Return (x, y) of the center of cell containing provided text 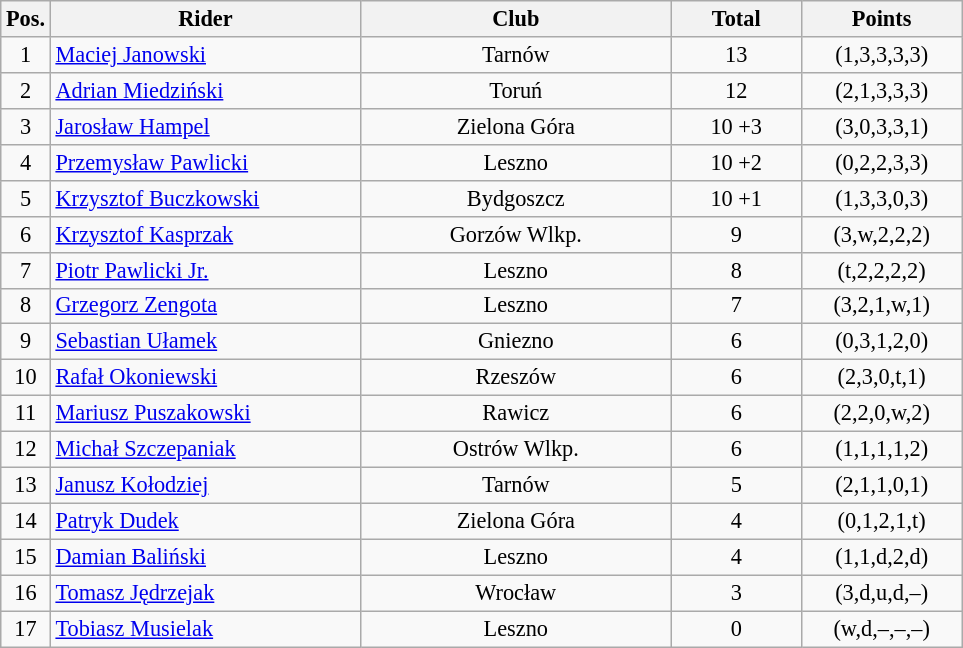
Gniezno (516, 342)
Bydgoszcz (516, 198)
(1,3,3,0,3) (881, 198)
Jarosław Hampel (205, 126)
(0,1,2,1,t) (881, 521)
Rzeszów (516, 378)
14 (26, 521)
Patryk Dudek (205, 521)
10 +1 (736, 198)
(1,1,1,1,2) (881, 450)
Maciej Janowski (205, 55)
Tobiasz Musielak (205, 629)
Rider (205, 19)
Krzysztof Kasprzak (205, 234)
Mariusz Puszakowski (205, 414)
Michał Szczepaniak (205, 450)
Sebastian Ułamek (205, 342)
(2,2,0,w,2) (881, 414)
Wrocław (516, 593)
0 (736, 629)
Rawicz (516, 414)
2 (26, 90)
Tomasz Jędrzejak (205, 593)
(1,3,3,3,3) (881, 55)
10 (26, 378)
Adrian Miedziński (205, 90)
(3,w,2,2,2) (881, 234)
(2,1,1,0,1) (881, 485)
(1,1,d,2,d) (881, 557)
(w,d,–,–,–) (881, 629)
1 (26, 55)
Przemysław Pawlicki (205, 162)
(3,d,u,d,–) (881, 593)
17 (26, 629)
(0,2,2,3,3) (881, 162)
(3,0,3,3,1) (881, 126)
Total (736, 19)
16 (26, 593)
(0,3,1,2,0) (881, 342)
11 (26, 414)
Club (516, 19)
(2,1,3,3,3) (881, 90)
Toruń (516, 90)
Damian Baliński (205, 557)
(t,2,2,2,2) (881, 270)
Rafał Okoniewski (205, 378)
10 +2 (736, 162)
Krzysztof Buczkowski (205, 198)
Janusz Kołodziej (205, 485)
Gorzów Wlkp. (516, 234)
Piotr Pawlicki Jr. (205, 270)
Pos. (26, 19)
Points (881, 19)
(2,3,0,t,1) (881, 378)
10 +3 (736, 126)
Ostrów Wlkp. (516, 450)
15 (26, 557)
Grzegorz Zengota (205, 306)
(3,2,1,w,1) (881, 306)
